Extract the (X, Y) coordinate from the center of the cell holding the provided text.  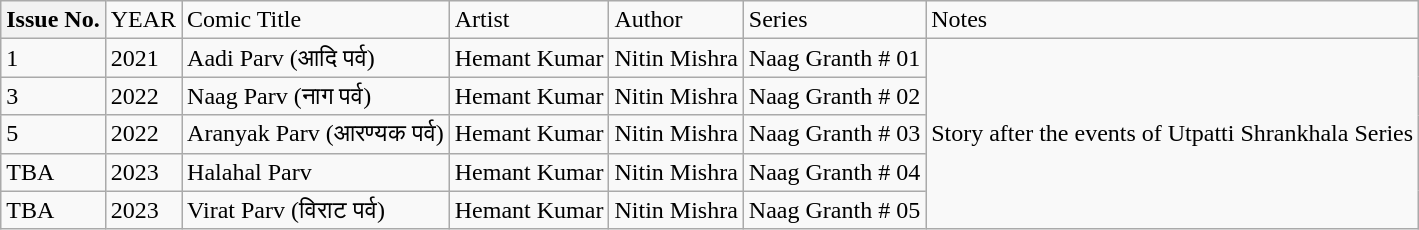
2021 (143, 58)
3 (53, 96)
Halahal Parv (316, 172)
Aranyak Parv (आरण्यक पर्व) (316, 134)
Notes (1172, 20)
Naag Parv (नाग पर्व) (316, 96)
Series (834, 20)
Aadi Parv (आदि पर्व) (316, 58)
Naag Granth # 04 (834, 172)
Author (676, 20)
Naag Granth # 05 (834, 210)
Virat Parv (विराट पर्व) (316, 210)
Story after the events of Utpatti Shrankhala Series (1172, 134)
Issue No. (53, 20)
Artist (529, 20)
Comic Title (316, 20)
YEAR (143, 20)
Naag Granth # 03 (834, 134)
Naag Granth # 01 (834, 58)
Naag Granth # 02 (834, 96)
1 (53, 58)
5 (53, 134)
